Capture the cell that displays the provided text and extract its [X, Y] central coordinate. 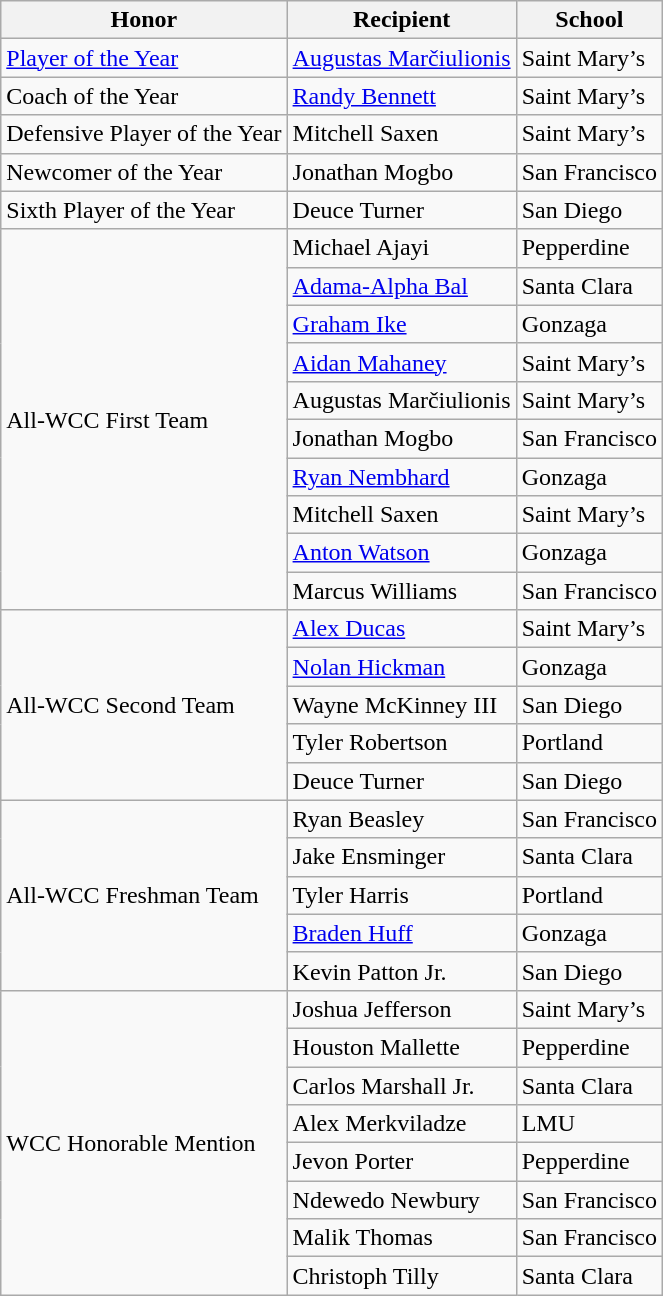
Coach of the Year [144, 96]
Defensive Player of the Year [144, 134]
Joshua Jefferson [402, 1009]
Christoph Tilly [402, 1276]
Malik Thomas [402, 1238]
Ndewedo Newbury [402, 1200]
Honor [144, 20]
Braden Huff [402, 933]
Aidan Mahaney [402, 362]
All-WCC Second Team [144, 705]
Alex Ducas [402, 629]
Tyler Robertson [402, 743]
Sixth Player of the Year [144, 210]
Carlos Marshall Jr. [402, 1085]
Nolan Hickman [402, 667]
Ryan Beasley [402, 819]
Tyler Harris [402, 895]
WCC Honorable Mention [144, 1142]
Jake Ensminger [402, 857]
Graham Ike [402, 324]
Ryan Nembhard [402, 477]
School [589, 20]
Marcus Williams [402, 591]
Adama-Alpha Bal [402, 286]
Jevon Porter [402, 1162]
Wayne McKinney III [402, 705]
Houston Mallette [402, 1047]
Alex Merkviladze [402, 1124]
Michael Ajayi [402, 248]
Randy Bennett [402, 96]
Player of the Year [144, 58]
Kevin Patton Jr. [402, 971]
Anton Watson [402, 553]
LMU [589, 1124]
Recipient [402, 20]
Newcomer of the Year [144, 172]
All-WCC First Team [144, 420]
All-WCC Freshman Team [144, 895]
